Extract the (x, y) coordinate from the center of the cell holding the provided text.  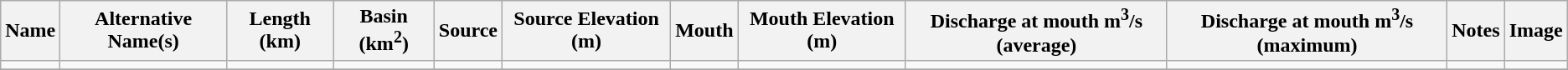
Mouth (704, 31)
Name (30, 31)
Basin (km2) (384, 31)
Source (467, 31)
Image (1536, 31)
Discharge at mouth m3/s (average) (1036, 31)
Source Elevation (m) (586, 31)
Length (km) (280, 31)
Mouth Elevation (m) (822, 31)
Alternative Name(s) (144, 31)
Discharge at mouth m3/s (maximum) (1307, 31)
Notes (1476, 31)
